Return the [x, y] coordinate for the center point of the cell that contains the specified text.  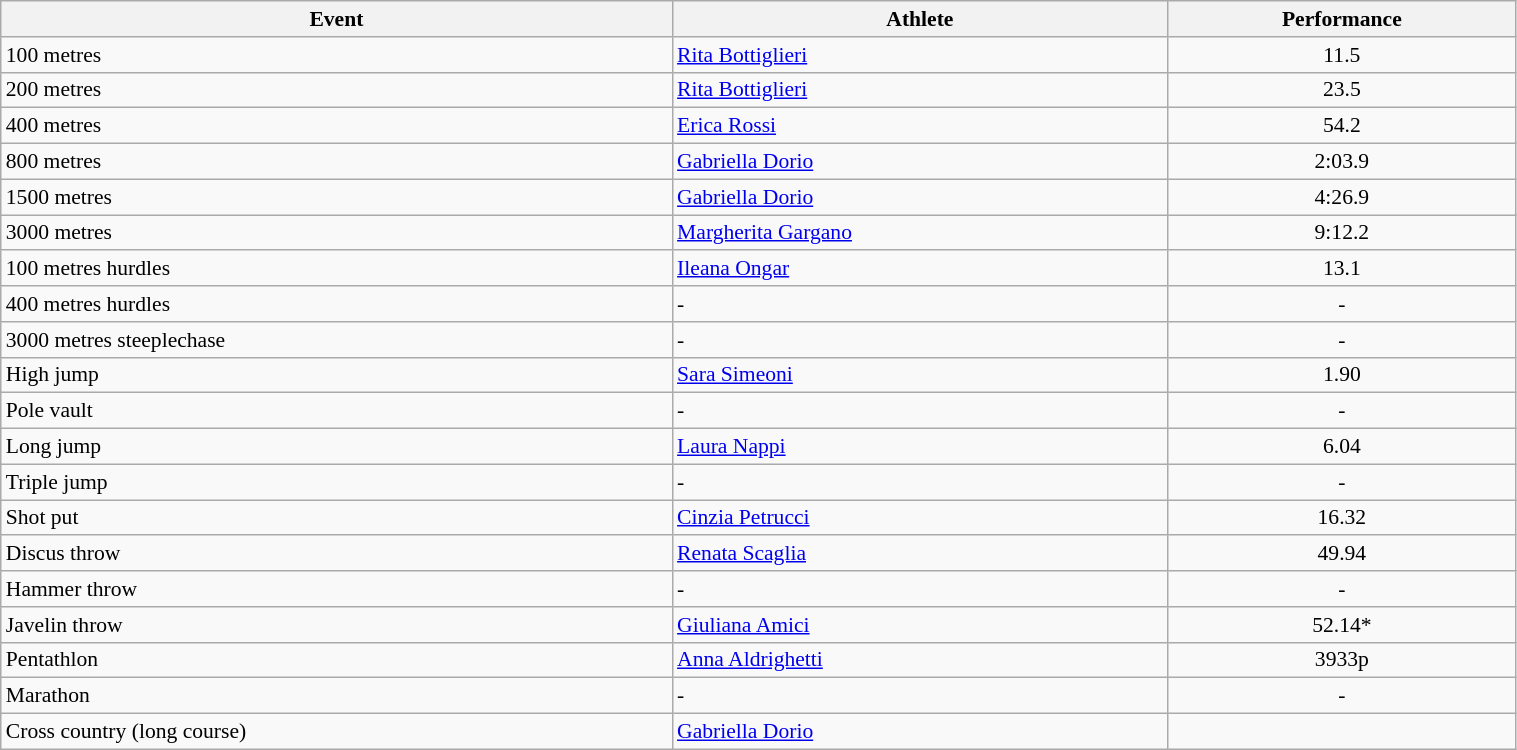
13.1 [1342, 269]
Renata Scaglia [920, 554]
1500 metres [336, 197]
Ileana Ongar [920, 269]
Hammer throw [336, 589]
Erica Rossi [920, 126]
3933p [1342, 660]
52.14* [1342, 625]
Triple jump [336, 482]
11.5 [1342, 55]
Margherita Gargano [920, 233]
Athlete [920, 19]
400 metres hurdles [336, 304]
3000 metres [336, 233]
400 metres [336, 126]
1.90 [1342, 375]
16.32 [1342, 518]
Anna Aldrighetti [920, 660]
49.94 [1342, 554]
Sara Simeoni [920, 375]
4:26.9 [1342, 197]
Cross country (long course) [336, 732]
100 metres [336, 55]
Marathon [336, 696]
800 metres [336, 162]
Cinzia Petrucci [920, 518]
Javelin throw [336, 625]
Discus throw [336, 554]
3000 metres steeplechase [336, 340]
Pole vault [336, 411]
Shot put [336, 518]
Performance [1342, 19]
9:12.2 [1342, 233]
23.5 [1342, 90]
Event [336, 19]
100 metres hurdles [336, 269]
High jump [336, 375]
Laura Nappi [920, 447]
54.2 [1342, 126]
Pentathlon [336, 660]
Giuliana Amici [920, 625]
6.04 [1342, 447]
2:03.9 [1342, 162]
200 metres [336, 90]
Long jump [336, 447]
